Locate the cell with the specified text and output its (x, y) center coordinate. 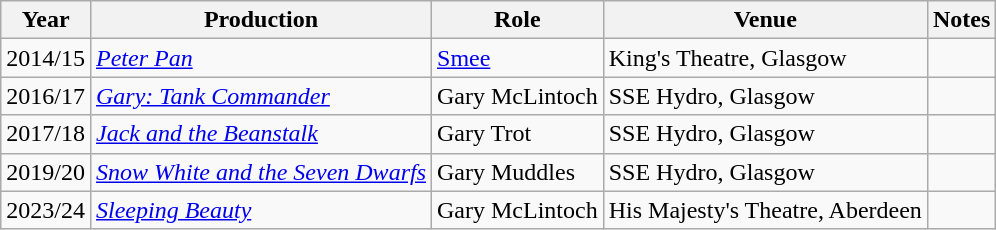
2017/18 (46, 134)
Role (518, 20)
Sleeping Beauty (260, 210)
2023/24 (46, 210)
2014/15 (46, 58)
Venue (765, 20)
King's Theatre, Glasgow (765, 58)
Year (46, 20)
Notes (961, 20)
Jack and the Beanstalk (260, 134)
Snow White and the Seven Dwarfs (260, 172)
Gary Trot (518, 134)
Smee (518, 58)
Gary Muddles (518, 172)
Gary: Tank Commander (260, 96)
Production (260, 20)
His Majesty's Theatre, Aberdeen (765, 210)
Peter Pan (260, 58)
2016/17 (46, 96)
2019/20 (46, 172)
